Detect which cell encompasses the target text, then output its [X, Y] center coordinate. 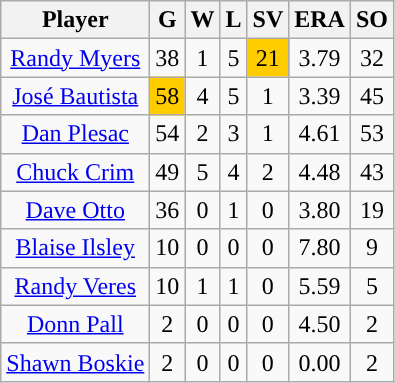
Chuck Crim [76, 172]
Blaise Ilsley [76, 248]
32 [372, 58]
4.48 [320, 172]
Donn Pall [76, 324]
4.50 [320, 324]
L [234, 20]
0.00 [320, 362]
ERA [320, 20]
W [202, 20]
Shawn Boskie [76, 362]
3.79 [320, 58]
Player [76, 20]
3.39 [320, 96]
Randy Veres [76, 286]
SO [372, 20]
21 [268, 58]
9 [372, 248]
3.80 [320, 210]
38 [168, 58]
4.61 [320, 134]
7.80 [320, 248]
58 [168, 96]
54 [168, 134]
Randy Myers [76, 58]
53 [372, 134]
43 [372, 172]
3 [234, 134]
45 [372, 96]
G [168, 20]
SV [268, 20]
5.59 [320, 286]
19 [372, 210]
36 [168, 210]
49 [168, 172]
José Bautista [76, 96]
Dan Plesac [76, 134]
Dave Otto [76, 210]
